Capture the cell that displays the provided text and extract its [x, y] central coordinate. 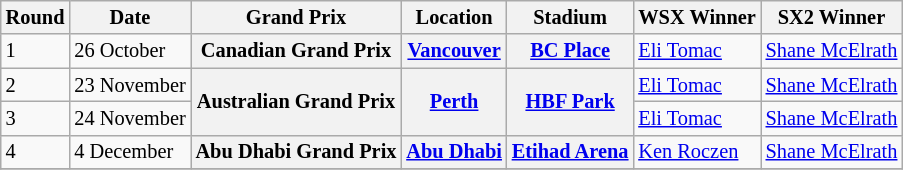
BC Place [570, 51]
Ken Roczen [696, 152]
Grand Prix [296, 17]
Canadian Grand Prix [296, 51]
Australian Grand Prix [296, 102]
Location [454, 17]
Abu Dhabi Grand Prix [296, 152]
3 [36, 118]
HBF Park [570, 102]
24 November [130, 118]
2 [36, 85]
Etihad Arena [570, 152]
23 November [130, 85]
Perth [454, 102]
26 October [130, 51]
4 [36, 152]
Stadium [570, 17]
Vancouver [454, 51]
Date [130, 17]
SX2 Winner [832, 17]
WSX Winner [696, 17]
1 [36, 51]
Round [36, 17]
4 December [130, 152]
Abu Dhabi [454, 152]
